Return the [X, Y] coordinate for the center point of the cell that contains the specified text.  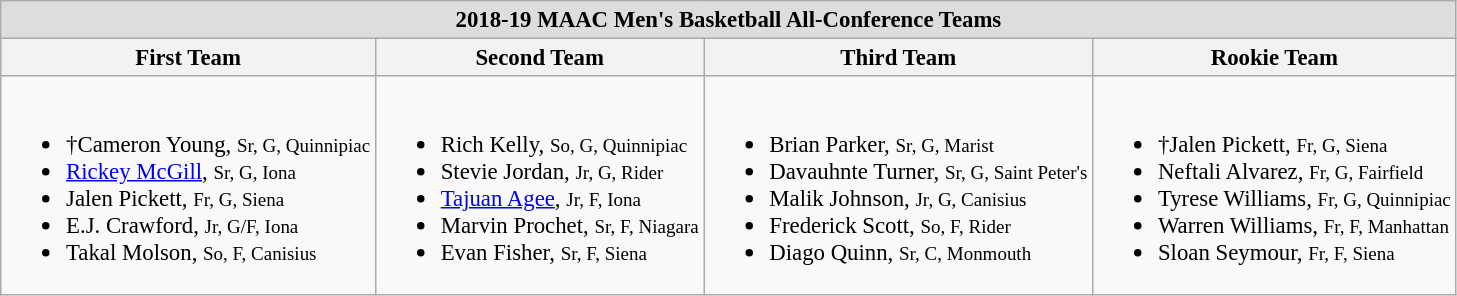
Second Team [540, 58]
2018-19 MAAC Men's Basketball All-Conference Teams [728, 20]
First Team [188, 58]
Rich Kelly, So, G, QuinnipiacStevie Jordan, Jr, G, RiderTajuan Agee, Jr, F, IonaMarvin Prochet, Sr, F, NiagaraEvan Fisher, Sr, F, Siena [540, 185]
Third Team [898, 58]
†Cameron Young, Sr, G, QuinnipiacRickey McGill, Sr, G, IonaJalen Pickett, Fr, G, SienaE.J. Crawford, Jr, G/F, IonaTakal Molson, So, F, Canisius [188, 185]
Rookie Team [1274, 58]
